Output the [x, y] coordinate of the center of the cell containing the given text.  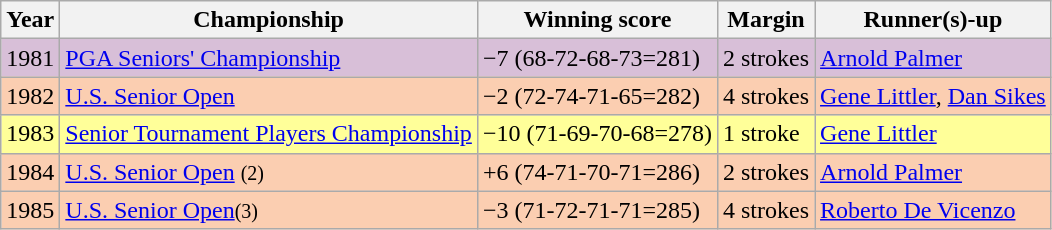
−3 (71-72-71-71=285) [597, 210]
−10 (71-69-70-68=278) [597, 134]
Gene Littler, Dan Sikes [934, 96]
1981 [30, 58]
1984 [30, 172]
U.S. Senior Open (2) [269, 172]
1982 [30, 96]
+6 (74-71-70-71=286) [597, 172]
Championship [269, 20]
Runner(s)-up [934, 20]
U.S. Senior Open(3) [269, 210]
PGA Seniors' Championship [269, 58]
U.S. Senior Open [269, 96]
Winning score [597, 20]
1985 [30, 210]
1 stroke [766, 134]
Year [30, 20]
Roberto De Vicenzo [934, 210]
−7 (68-72-68-73=281) [597, 58]
Gene Littler [934, 134]
Senior Tournament Players Championship [269, 134]
Margin [766, 20]
−2 (72-74-71-65=282) [597, 96]
1983 [30, 134]
